Return the (X, Y) coordinate for the center point of the cell that contains the specified text.  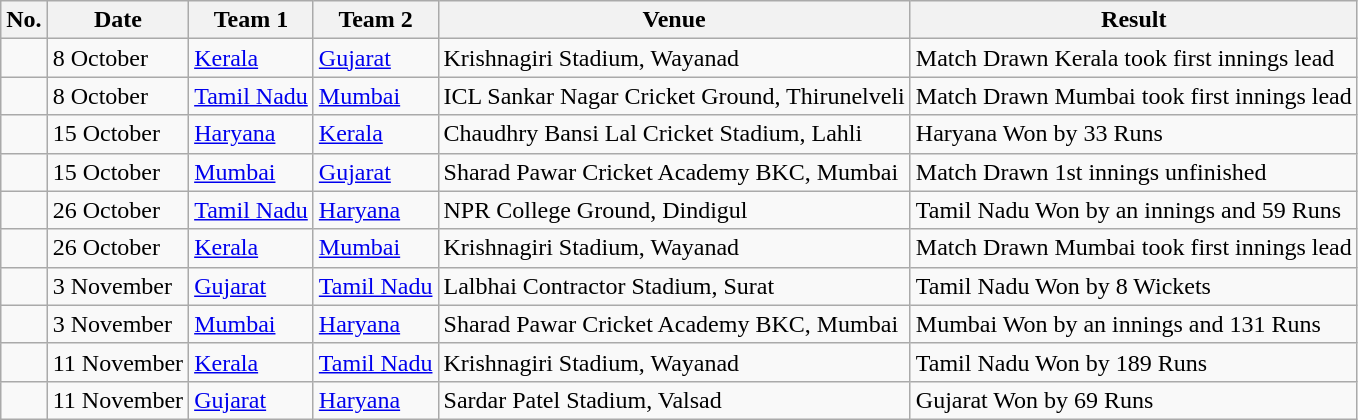
Team 1 (252, 20)
Tamil Nadu Won by an innings and 59 Runs (1134, 210)
Venue (674, 20)
Tamil Nadu Won by 8 Wickets (1134, 286)
Chaudhry Bansi Lal Cricket Stadium, Lahli (674, 134)
Team 2 (376, 20)
No. (24, 20)
ICL Sankar Nagar Cricket Ground, Thirunelveli (674, 96)
Sardar Patel Stadium, Valsad (674, 400)
Haryana Won by 33 Runs (1134, 134)
Tamil Nadu Won by 189 Runs (1134, 362)
Result (1134, 20)
Date (118, 20)
Gujarat Won by 69 Runs (1134, 400)
Match Drawn Kerala took first innings lead (1134, 58)
Match Drawn 1st innings unfinished (1134, 172)
Mumbai Won by an innings and 131 Runs (1134, 324)
Lalbhai Contractor Stadium, Surat (674, 286)
NPR College Ground, Dindigul (674, 210)
